Search for the cell housing the specified text and yield its [X, Y] center coordinate. 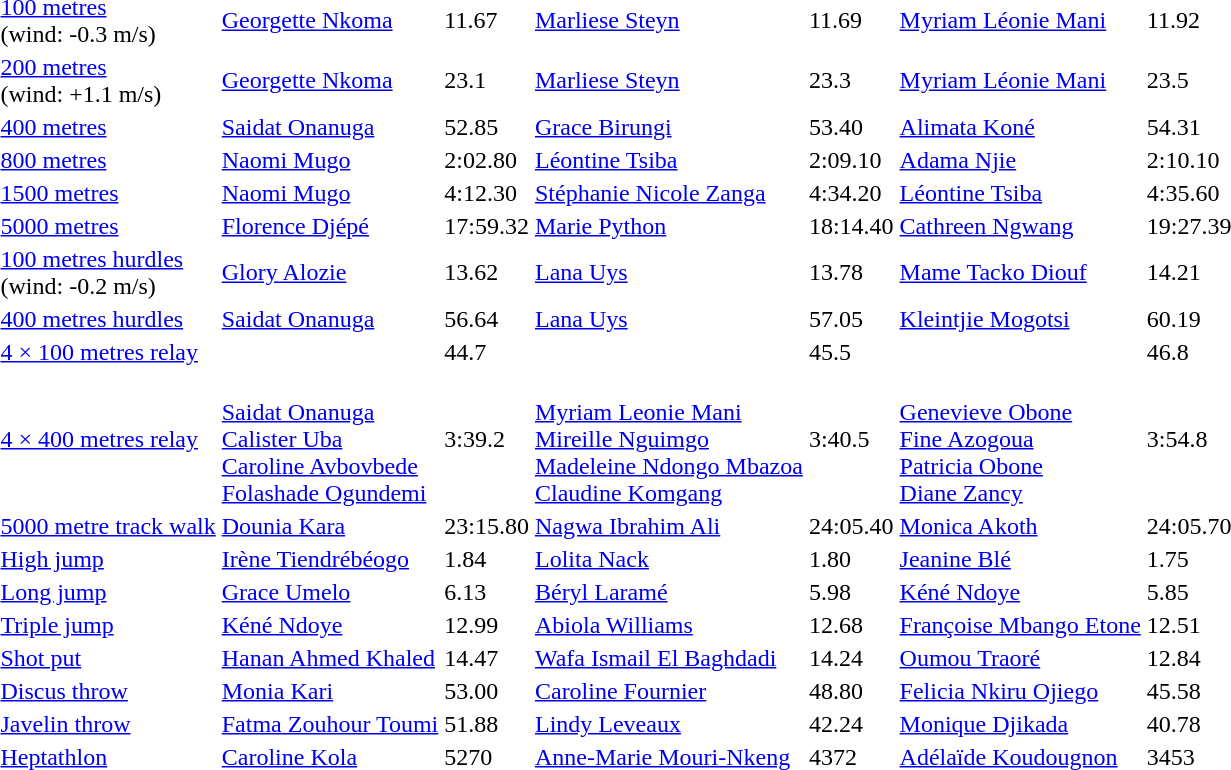
52.85 [487, 127]
Abiola Williams [668, 625]
Georgette Nkoma [330, 80]
2:02.80 [487, 160]
4:12.30 [487, 193]
Dounia Kara [330, 526]
Monia Kari [330, 691]
Fatma Zouhour Toumi [330, 724]
13.62 [487, 272]
Oumou Traoré [1020, 658]
6.13 [487, 592]
4:34.20 [851, 193]
14.24 [851, 658]
Saidat OnanugaCalister UbaCaroline AvbovbedeFolashade Ogundemi [330, 439]
Marie Python [668, 226]
Hanan Ahmed Khaled [330, 658]
Mame Tacko Diouf [1020, 272]
Felicia Nkiru Ojiego [1020, 691]
Monique Djikada [1020, 724]
Béryl Laramé [668, 592]
3:40.5 [851, 439]
1.80 [851, 559]
2:09.10 [851, 160]
1.84 [487, 559]
Myriam Léonie Mani [1020, 80]
44.7 [487, 352]
Grace Birungi [668, 127]
Monica Akoth [1020, 526]
57.05 [851, 319]
Stéphanie Nicole Zanga [668, 193]
3:39.2 [487, 439]
Françoise Mbango Etone [1020, 625]
Florence Djépé [330, 226]
Irène Tiendrébéogo [330, 559]
12.68 [851, 625]
Alimata Koné [1020, 127]
Lolita Nack [668, 559]
42.24 [851, 724]
18:14.40 [851, 226]
51.88 [487, 724]
Wafa Ismail El Baghdadi [668, 658]
5.98 [851, 592]
13.78 [851, 272]
14.47 [487, 658]
53.40 [851, 127]
17:59.32 [487, 226]
Lindy Leveaux [668, 724]
Adama Njie [1020, 160]
48.80 [851, 691]
Genevieve OboneFine AzogouaPatricia OboneDiane Zancy [1020, 439]
Glory Alozie [330, 272]
24:05.40 [851, 526]
Cathreen Ngwang [1020, 226]
56.64 [487, 319]
Marliese Steyn [668, 80]
12.99 [487, 625]
Caroline Fournier [668, 691]
Jeanine Blé [1020, 559]
23.3 [851, 80]
Myriam Leonie ManiMireille NguimgoMadeleine Ndongo MbazoaClaudine Komgang [668, 439]
23.1 [487, 80]
Kleintjie Mogotsi [1020, 319]
Nagwa Ibrahim Ali [668, 526]
23:15.80 [487, 526]
45.5 [851, 352]
Grace Umelo [330, 592]
53.00 [487, 691]
